Determine the (x, y) coordinate at the center of the cell enclosing the given text.  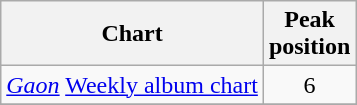
Gaon Weekly album chart (132, 85)
Peak position (309, 34)
6 (309, 85)
Chart (132, 34)
